Scan for the cell matching the given text and deliver its (x, y) coordinate at center. 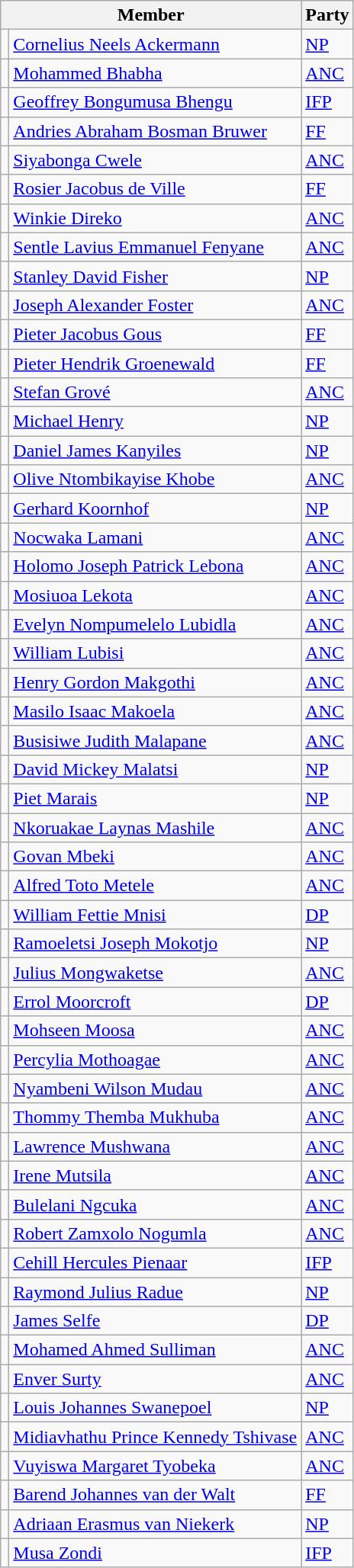
Thommy Themba Mukhuba (156, 1117)
Vuyiswa Margaret Tyobeka (156, 1466)
Stefan Grové (156, 393)
Ramoeletsi Joseph Mokotjo (156, 944)
Nyambeni Wilson Mudau (156, 1089)
Piet Marais (156, 798)
Member (151, 15)
Julius Mongwaketse (156, 973)
Govan Mbeki (156, 857)
Percylia Mothoagae (156, 1060)
Sentle Lavius Emmanuel Fenyane (156, 247)
Cornelius Neels Ackermann (156, 44)
Daniel James Kanyiles (156, 451)
Mohammed Bhabha (156, 73)
Joseph Alexander Foster (156, 305)
Olive Ntombikayise Khobe (156, 479)
Rosier Jacobus de Ville (156, 189)
Errol Moorcroft (156, 1002)
Pieter Jacobus Gous (156, 334)
Gerhard Koornhof (156, 508)
Mohamed Ahmed Sulliman (156, 1350)
Geoffrey Bongumusa Bhengu (156, 102)
Henry Gordon Makgothi (156, 682)
Pieter Hendrik Groenewald (156, 364)
Evelyn Nompumelelo Lubidla (156, 624)
Midiavhathu Prince Kennedy Tshivase (156, 1437)
Stanley David Fisher (156, 276)
Cehill Hercules Pienaar (156, 1262)
Robert Zamxolo Nogumla (156, 1233)
Alfred Toto Metele (156, 886)
Barend Johannes van der Walt (156, 1495)
Musa Zondi (156, 1553)
Enver Surty (156, 1379)
Mohseen Moosa (156, 1031)
Irene Mutsila (156, 1175)
Andries Abraham Bosman Bruwer (156, 131)
Winkie Direko (156, 218)
Michael Henry (156, 422)
Louis Johannes Swanepoel (156, 1408)
Lawrence Mushwana (156, 1146)
Busisiwe Judith Malapane (156, 740)
Party (327, 15)
Nocwaka Lamani (156, 537)
Bulelani Ngcuka (156, 1204)
David Mickey Malatsi (156, 769)
James Selfe (156, 1321)
Mosiuoa Lekota (156, 595)
Raymond Julius Radue (156, 1292)
William Lubisi (156, 653)
Adriaan Erasmus van Niekerk (156, 1524)
Holomo Joseph Patrick Lebona (156, 566)
Siyabonga Cwele (156, 160)
William Fettie Mnisi (156, 915)
Masilo Isaac Makoela (156, 711)
Nkoruakae Laynas Mashile (156, 827)
